Extract the (x, y) coordinate from the center of the cell holding the provided text.  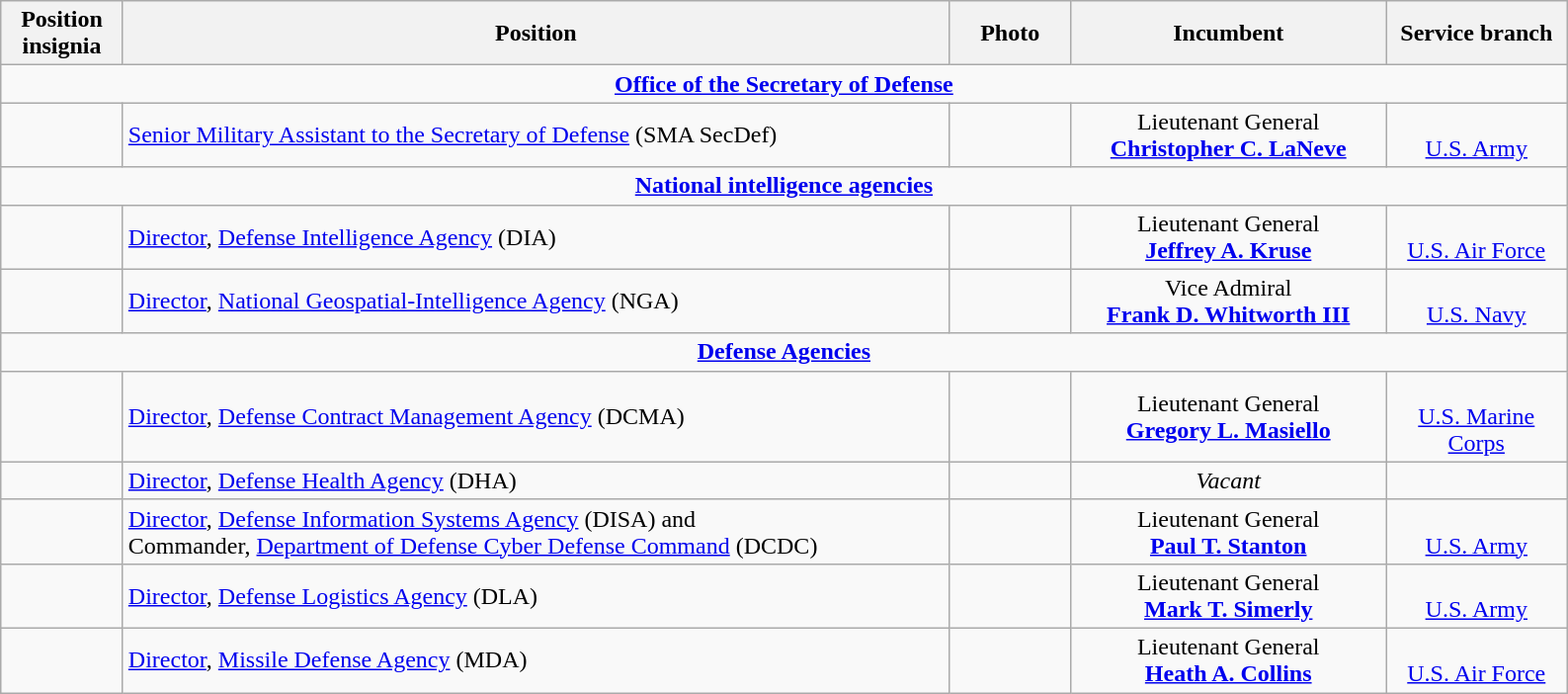
Lieutenant GeneralHeath A. Collins (1229, 660)
Position insignia (62, 34)
Lieutenant GeneralChristopher C. LaNeve (1229, 134)
Position (536, 34)
Director, Defense Contract Management Agency (DCMA) (536, 416)
U.S. Navy (1476, 301)
Senior Military Assistant to the Secretary of Defense (SMA SecDef) (536, 134)
Lieutenant GeneralPaul T. Stanton (1229, 532)
Lieutenant GeneralGregory L. Masiello (1229, 416)
Vacant (1229, 480)
U.S. Marine Corps (1476, 416)
Director, Missile Defense Agency (MDA) (536, 660)
Director, Defense Health Agency (DHA) (536, 480)
Director, Defense Intelligence Agency (DIA) (536, 237)
Incumbent (1229, 34)
Director, National Geospatial-Intelligence Agency (NGA) (536, 301)
Lieutenant GeneralJeffrey A. Kruse (1229, 237)
National intelligence agencies (784, 186)
Defense Agencies (784, 352)
Director, Defense Information Systems Agency (DISA) andCommander, Department of Defense Cyber Defense Command (DCDC) (536, 532)
Photo (1010, 34)
Vice AdmiralFrank D. Whitworth III (1229, 301)
Lieutenant GeneralMark T. Simerly (1229, 595)
Service branch (1476, 34)
Director, Defense Logistics Agency (DLA) (536, 595)
Office of the Secretary of Defense (784, 84)
